Identify which cell holds the provided text, then report its (X, Y) central coordinate. 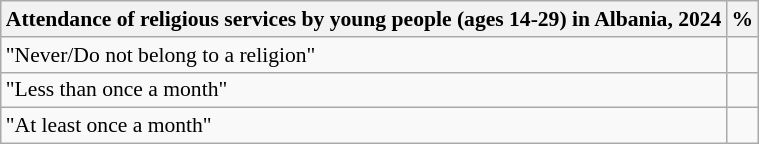
"Never/Do not belong to a religion" (364, 55)
Attendance of religious services by young people (ages 14-29) in Albania, 2024 (364, 19)
"Less than once a month" (364, 90)
% (742, 19)
"At least once a month" (364, 126)
